For the text-containing cell, return its midpoint in [x, y] coordinate format. 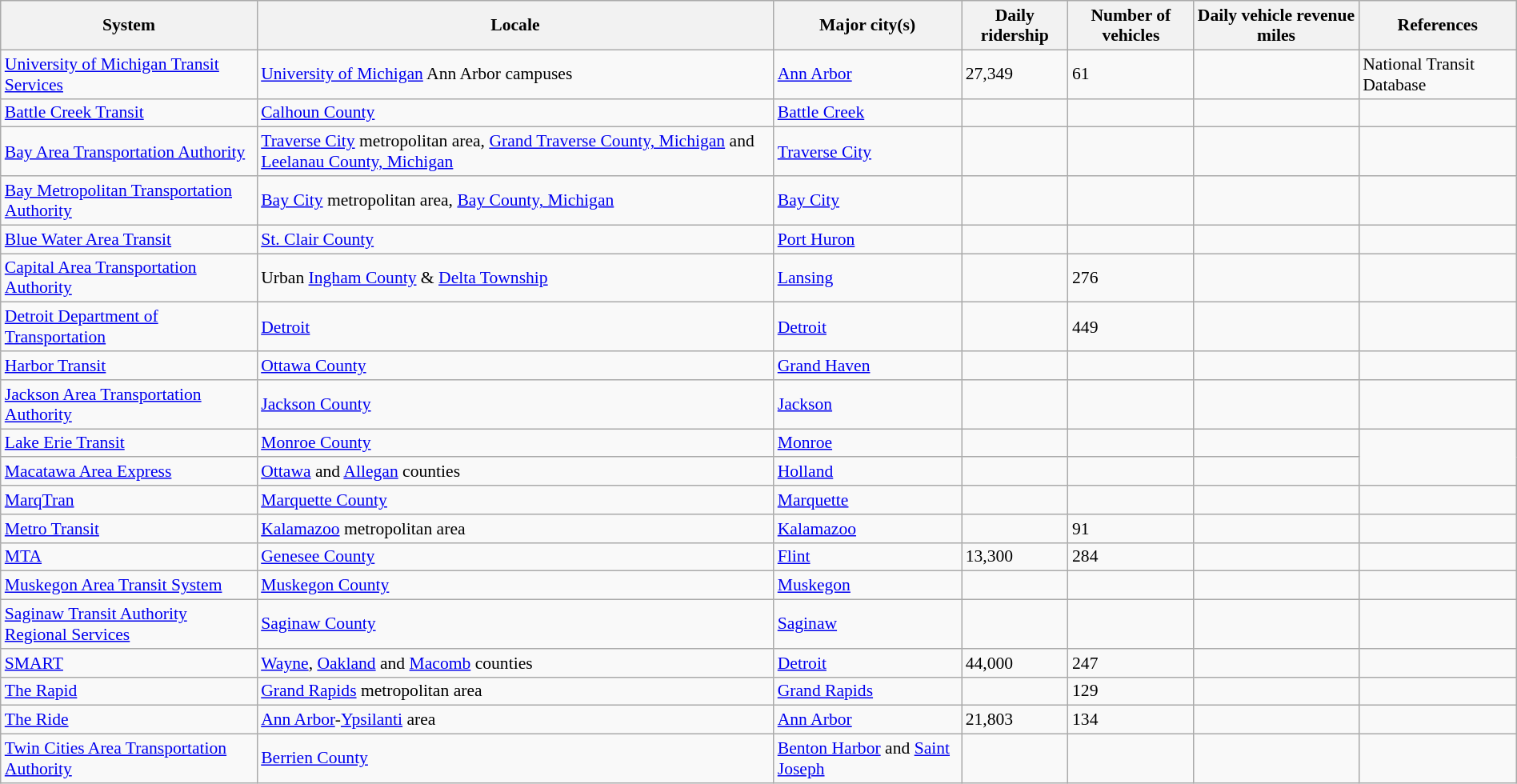
Benton Harbor and Saint Joseph [867, 758]
44,000 [1015, 663]
247 [1131, 663]
Harbor Transit [129, 366]
Grand Rapids metropolitan area [515, 691]
Bay City [867, 200]
Capital Area Transportation Authority [129, 278]
Bay Metropolitan Transportation Authority [129, 200]
Ottawa County [515, 366]
Muskegon County [515, 586]
449 [1131, 326]
Major city(s) [867, 26]
Port Huron [867, 239]
Twin Cities Area Transportation Authority [129, 758]
Monroe [867, 443]
University of Michigan Ann Arbor campuses [515, 74]
Muskegon Area Transit System [129, 586]
Locale [515, 26]
SMART [129, 663]
Lake Erie Transit [129, 443]
Marquette County [515, 500]
21,803 [1015, 720]
Jackson Area Transportation Authority [129, 405]
Jackson [867, 405]
Kalamazoo [867, 529]
91 [1131, 529]
The Rapid [129, 691]
134 [1131, 720]
Holland [867, 472]
Saginaw [867, 624]
Battle Creek Transit [129, 113]
Detroit Department of Transportation [129, 326]
61 [1131, 74]
Marquette [867, 500]
Flint [867, 557]
Jackson County [515, 405]
Bay City metropolitan area, Bay County, Michigan [515, 200]
Berrien County [515, 758]
National Transit Database [1437, 74]
Calhoun County [515, 113]
Bay Area Transportation Authority [129, 152]
Traverse City [867, 152]
Monroe County [515, 443]
Daily ridership [1015, 26]
27,349 [1015, 74]
Ottawa and Allegan counties [515, 472]
276 [1131, 278]
Kalamazoo metropolitan area [515, 529]
Number of vehicles [1131, 26]
129 [1131, 691]
Genesee County [515, 557]
St. Clair County [515, 239]
Wayne, Oakland and Macomb counties [515, 663]
Saginaw Transit Authority Regional Services [129, 624]
Battle Creek [867, 113]
13,300 [1015, 557]
Metro Transit [129, 529]
284 [1131, 557]
System [129, 26]
MarqTran [129, 500]
Muskegon [867, 586]
Lansing [867, 278]
Saginaw County [515, 624]
MTA [129, 557]
Grand Haven [867, 366]
The Ride [129, 720]
Macatawa Area Express [129, 472]
Daily vehicle revenue miles [1276, 26]
Ann Arbor-Ypsilanti area [515, 720]
Grand Rapids [867, 691]
University of Michigan Transit Services [129, 74]
References [1437, 26]
Urban Ingham County & Delta Township [515, 278]
Blue Water Area Transit [129, 239]
Traverse City metropolitan area, Grand Traverse County, Michigan and Leelanau County, Michigan [515, 152]
